Search for the cell housing the specified text and yield its (x, y) center coordinate. 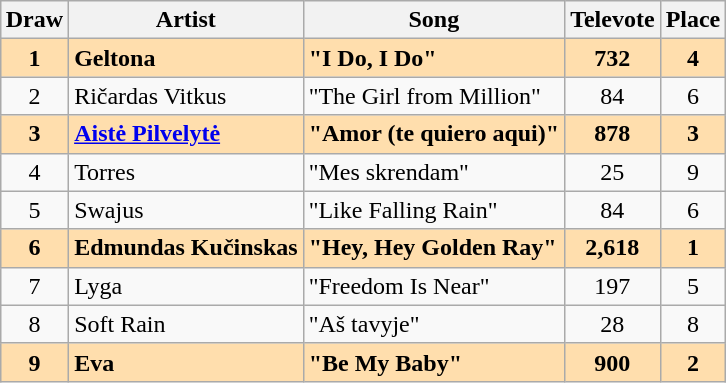
"I Do, I Do" (434, 58)
28 (612, 324)
Ričardas Vitkus (186, 96)
2,618 (612, 248)
Soft Rain (186, 324)
"Like Falling Rain" (434, 210)
"Amor (te quiero aqui)" (434, 134)
Aistė Pilvelytė (186, 134)
Song (434, 20)
900 (612, 362)
"The Girl from Million" (434, 96)
Lyga (186, 286)
"Freedom Is Near" (434, 286)
Place (693, 20)
Swajus (186, 210)
Artist (186, 20)
Televote (612, 20)
Eva (186, 362)
"Hey, Hey Golden Ray" (434, 248)
7 (34, 286)
Edmundas Kučinskas (186, 248)
"Be My Baby" (434, 362)
878 (612, 134)
Geltona (186, 58)
732 (612, 58)
197 (612, 286)
Draw (34, 20)
"Mes skrendam" (434, 172)
"Aš tavyje" (434, 324)
25 (612, 172)
Torres (186, 172)
